Detect which cell encompasses the target text, then output its (X, Y) center coordinate. 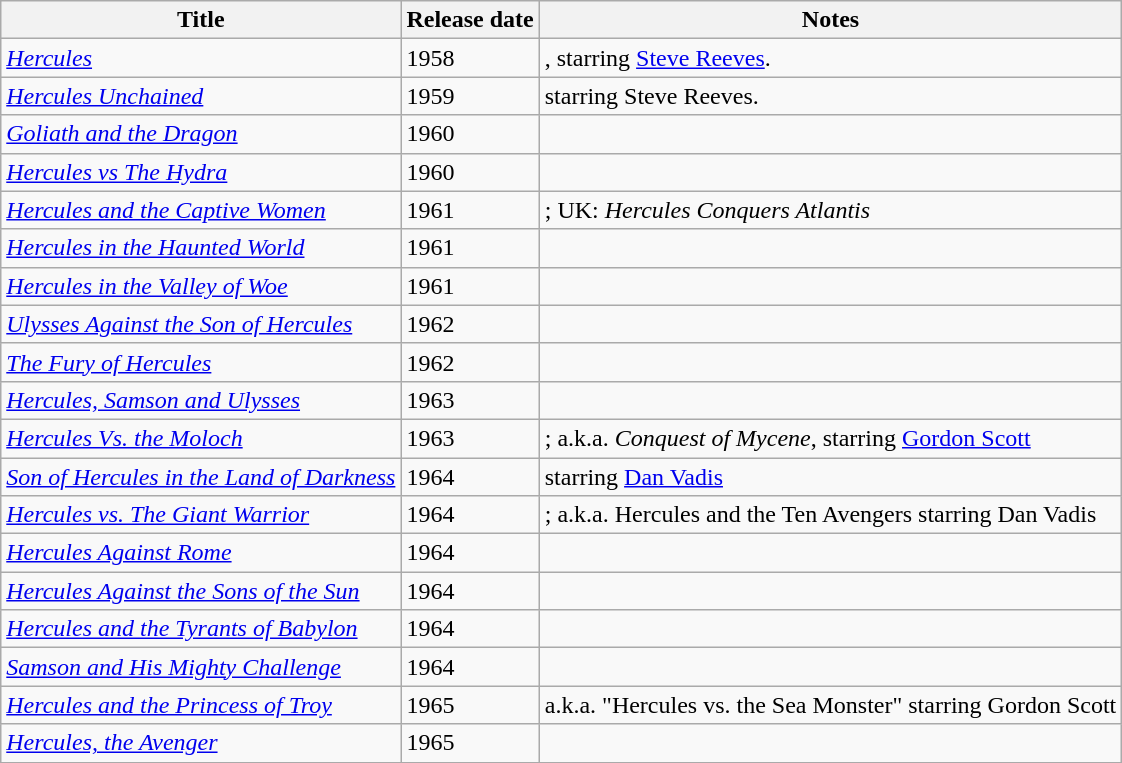
1959 (470, 96)
Hercules and the Princess of Troy (201, 705)
Samson and His Mighty Challenge (201, 667)
Hercules Against Rome (201, 553)
Ulysses Against the Son of Hercules (201, 324)
1958 (470, 58)
Hercules Vs. the Moloch (201, 438)
; UK: Hercules Conquers Atlantis (830, 210)
starring Steve Reeves. (830, 96)
Notes (830, 20)
; a.k.a. Hercules and the Ten Avengers starring Dan Vadis (830, 515)
, starring Steve Reeves. (830, 58)
Hercules and the Tyrants of Babylon (201, 629)
Hercules in the Haunted World (201, 248)
a.k.a. "Hercules vs. the Sea Monster" starring Gordon Scott (830, 705)
Hercules (201, 58)
Hercules in the Valley of Woe (201, 286)
Son of Hercules in the Land of Darkness (201, 477)
Hercules Unchained (201, 96)
Hercules vs The Hydra (201, 172)
Hercules and the Captive Women (201, 210)
Hercules vs. The Giant Warrior (201, 515)
Hercules, the Avenger (201, 743)
; a.k.a. Conquest of Mycene, starring Gordon Scott (830, 438)
Hercules Against the Sons of the Sun (201, 591)
Title (201, 20)
The Fury of Hercules (201, 362)
starring Dan Vadis (830, 477)
Release date (470, 20)
Goliath and the Dragon (201, 134)
Hercules, Samson and Ulysses (201, 400)
